Search for the cell housing the specified text and yield its (x, y) center coordinate. 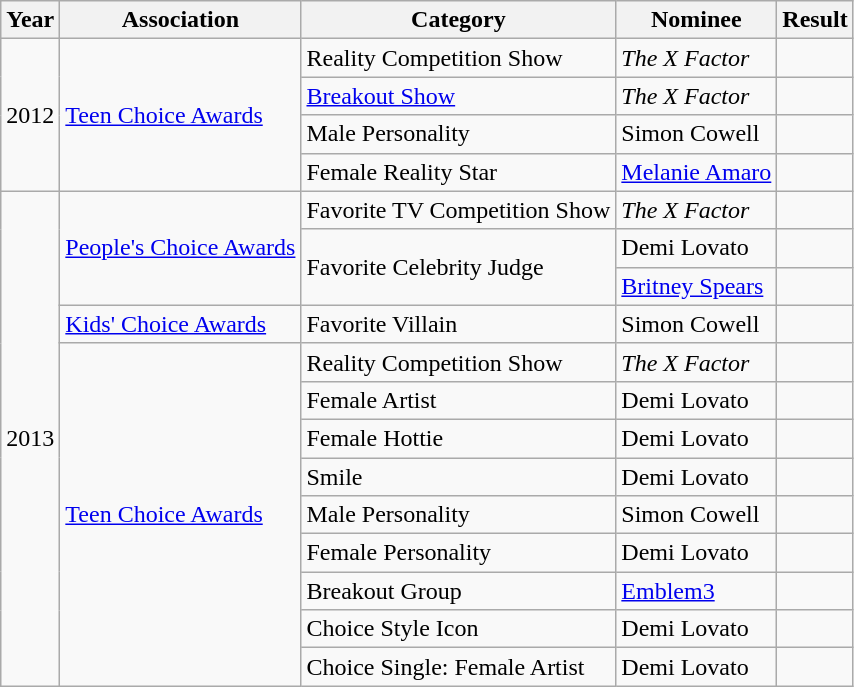
Breakout Group (458, 591)
Female Reality Star (458, 172)
Emblem3 (696, 591)
People's Choice Awards (180, 248)
Result (815, 20)
Year (30, 20)
Favorite Celebrity Judge (458, 267)
Association (180, 20)
Britney Spears (696, 286)
Female Hottie (458, 438)
Smile (458, 477)
Favorite TV Competition Show (458, 210)
Category (458, 20)
Choice Style Icon (458, 629)
Favorite Villain (458, 324)
2012 (30, 115)
Kids' Choice Awards (180, 324)
Female Personality (458, 553)
Nominee (696, 20)
2013 (30, 438)
Female Artist (458, 400)
Melanie Amaro (696, 172)
Breakout Show (458, 96)
Choice Single: Female Artist (458, 667)
